Output the [x, y] coordinate of the center of the cell containing the given text.  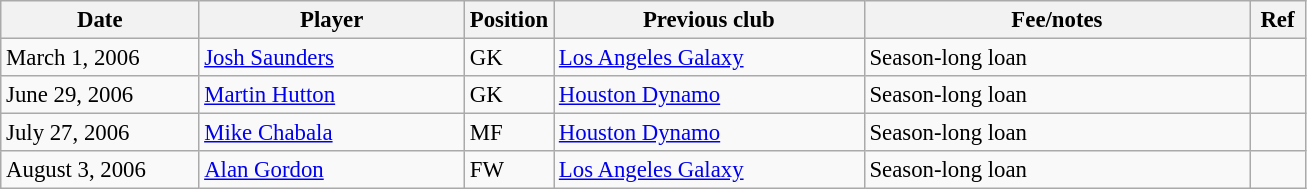
June 29, 2006 [100, 95]
August 3, 2006 [100, 170]
Alan Gordon [332, 170]
MF [508, 133]
Martin Hutton [332, 95]
Player [332, 20]
Mike Chabala [332, 133]
March 1, 2006 [100, 58]
Ref [1278, 20]
Date [100, 20]
Josh Saunders [332, 58]
FW [508, 170]
Fee/notes [1057, 20]
Position [508, 20]
Previous club [710, 20]
July 27, 2006 [100, 133]
